Scan for the cell matching the given text and deliver its (X, Y) coordinate at center. 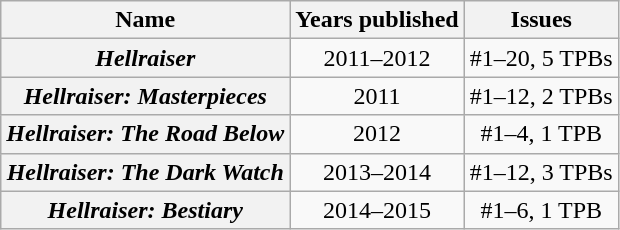
2011–2012 (377, 58)
2012 (377, 134)
#1–12, 2 TPBs (541, 96)
#1–20, 5 TPBs (541, 58)
Hellraiser: Masterpieces (146, 96)
Hellraiser: The Dark Watch (146, 172)
2013–2014 (377, 172)
Name (146, 20)
2011 (377, 96)
#1–12, 3 TPBs (541, 172)
2014–2015 (377, 210)
#1–4, 1 TPB (541, 134)
#1–6, 1 TPB (541, 210)
Hellraiser: The Road Below (146, 134)
Hellraiser: Bestiary (146, 210)
Years published (377, 20)
Issues (541, 20)
Hellraiser (146, 58)
